Find where the given text appears and provide that cell's center as [X, Y] coordinate. 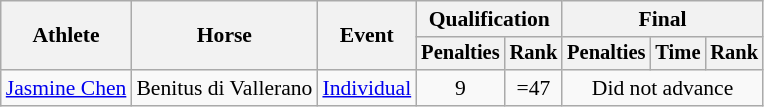
Benitus di Vallerano [224, 88]
Horse [224, 36]
Did not advance [662, 88]
=47 [534, 88]
Final [662, 19]
9 [460, 88]
Jasmine Chen [66, 88]
Individual [366, 88]
Time [678, 54]
Athlete [66, 36]
Qualification [489, 19]
Event [366, 36]
